From the cell containing the given text, extract its center point as (X, Y) coordinate. 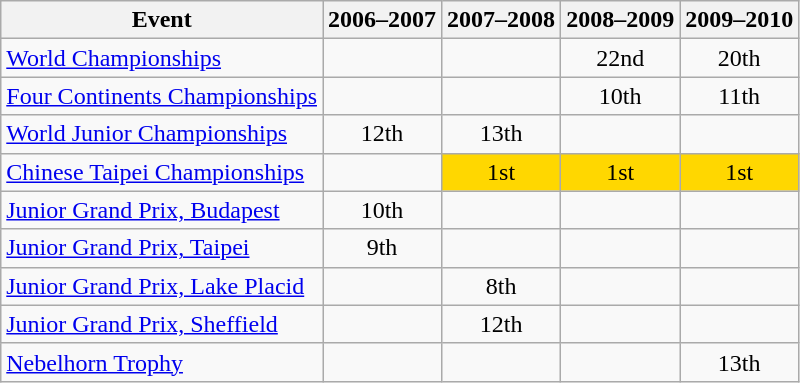
2006–2007 (382, 20)
Junior Grand Prix, Sheffield (162, 324)
8th (502, 286)
Junior Grand Prix, Lake Placid (162, 286)
20th (740, 58)
22nd (620, 58)
Event (162, 20)
World Junior Championships (162, 134)
2007–2008 (502, 20)
Chinese Taipei Championships (162, 172)
2008–2009 (620, 20)
Junior Grand Prix, Taipei (162, 248)
2009–2010 (740, 20)
11th (740, 96)
Four Continents Championships (162, 96)
World Championships (162, 58)
9th (382, 248)
Nebelhorn Trophy (162, 362)
Junior Grand Prix, Budapest (162, 210)
